Determine the (x, y) coordinate at the center of the cell enclosing the given text.  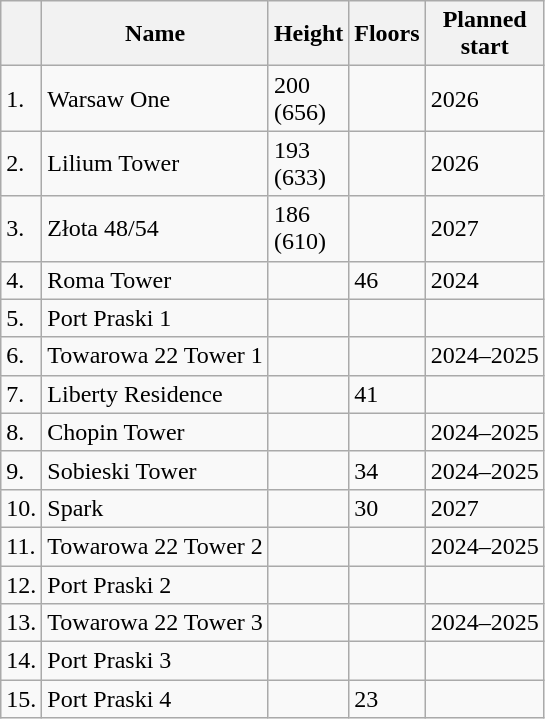
200(656) (308, 98)
Name (156, 34)
Height (308, 34)
Chopin Tower (156, 432)
15. (22, 699)
Port Praski 3 (156, 661)
41 (387, 394)
Złota 48/54 (156, 228)
Port Praski 1 (156, 318)
Port Praski 4 (156, 699)
4. (22, 280)
Roma Tower (156, 280)
30 (387, 508)
14. (22, 661)
6. (22, 356)
7. (22, 394)
Towarowa 22 Tower 3 (156, 623)
12. (22, 585)
23 (387, 699)
1. (22, 98)
11. (22, 546)
8. (22, 432)
5. (22, 318)
2024 (484, 280)
46 (387, 280)
34 (387, 470)
9. (22, 470)
Spark (156, 508)
186(610) (308, 228)
Towarowa 22 Tower 2 (156, 546)
Port Praski 2 (156, 585)
Sobieski Tower (156, 470)
Liberty Residence (156, 394)
3. (22, 228)
193(633) (308, 164)
Plannedstart (484, 34)
Towarowa 22 Tower 1 (156, 356)
10. (22, 508)
Floors (387, 34)
Warsaw One (156, 98)
13. (22, 623)
2. (22, 164)
Lilium Tower (156, 164)
